From the cell containing the given text, extract its center point as (X, Y) coordinate. 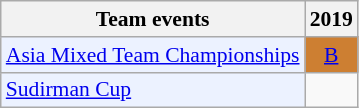
Asia Mixed Team Championships (153, 55)
2019 (332, 19)
B (332, 55)
Team events (153, 19)
Sudirman Cup (153, 90)
